Return the (x, y) coordinate for the center point of the cell that contains the specified text.  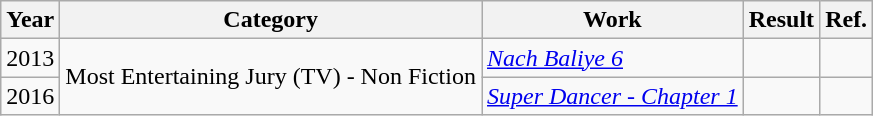
Year (30, 20)
Category (271, 20)
Work (613, 20)
2013 (30, 58)
Result (781, 20)
Super Dancer - Chapter 1 (613, 96)
Ref. (846, 20)
Nach Baliye 6 (613, 58)
Most Entertaining Jury (TV) - Non Fiction (271, 77)
2016 (30, 96)
